Detect which cell encompasses the target text, then output its (x, y) center coordinate. 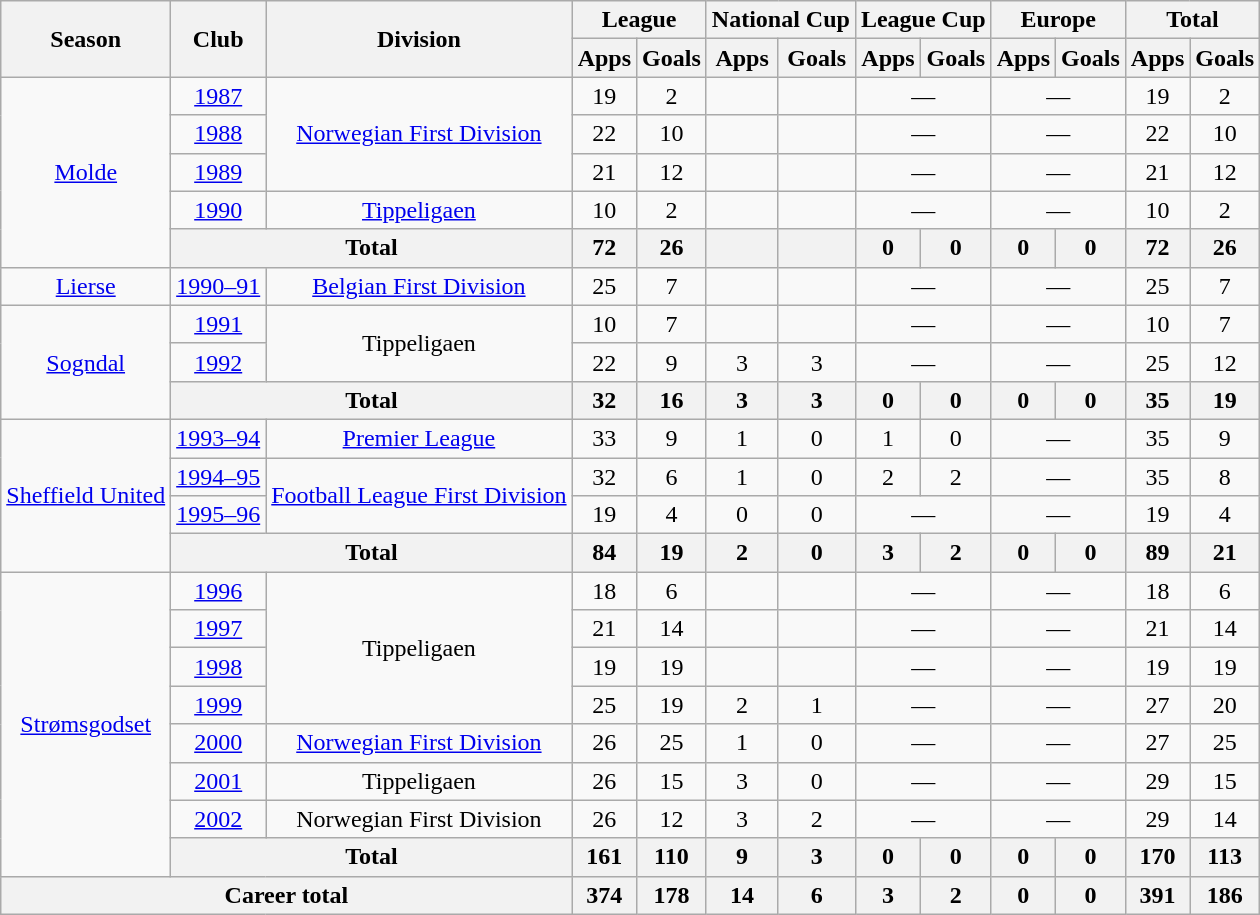
Division (419, 39)
1993–94 (218, 438)
374 (604, 895)
Europe (1058, 20)
2001 (218, 781)
National Cup (780, 20)
84 (604, 553)
Lierse (86, 286)
178 (672, 895)
1990 (218, 210)
Season (86, 39)
1988 (218, 134)
89 (1157, 553)
Sheffield United (86, 495)
Strømsgodset (86, 724)
1994–95 (218, 477)
Career total (286, 895)
Belgian First Division (419, 286)
391 (1157, 895)
161 (604, 857)
1995–96 (218, 515)
110 (672, 857)
1998 (218, 667)
Molde (86, 172)
1989 (218, 172)
League Cup (923, 20)
1990–91 (218, 286)
2000 (218, 743)
16 (672, 400)
170 (1157, 857)
Club (218, 39)
1999 (218, 705)
1992 (218, 362)
186 (1225, 895)
League (639, 20)
33 (604, 438)
1997 (218, 629)
Premier League (419, 438)
113 (1225, 857)
Sogndal (86, 362)
20 (1225, 705)
8 (1225, 477)
1991 (218, 324)
1987 (218, 96)
2002 (218, 819)
1996 (218, 591)
Football League First Division (419, 496)
